Detect which cell encompasses the target text, then output its (x, y) center coordinate. 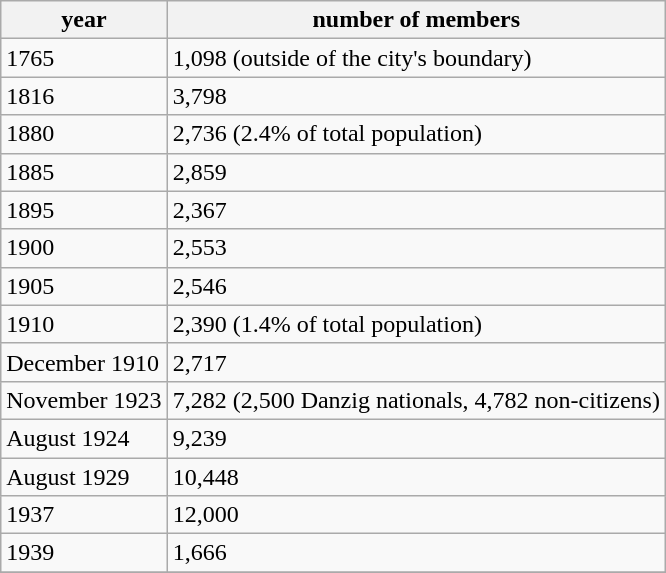
number of members (416, 20)
12,000 (416, 515)
3,798 (416, 96)
1880 (84, 134)
1939 (84, 553)
August 1924 (84, 438)
1,098 (outside of the city's boundary) (416, 58)
2,546 (416, 286)
2,367 (416, 210)
2,553 (416, 248)
1,666 (416, 553)
2,717 (416, 362)
December 1910 (84, 362)
2,736 (2.4% of total population) (416, 134)
1905 (84, 286)
August 1929 (84, 477)
1885 (84, 172)
7,282 (2,500 Danzig nationals, 4,782 non-citizens) (416, 400)
1816 (84, 96)
1900 (84, 248)
10,448 (416, 477)
2,390 (1.4% of total population) (416, 324)
1765 (84, 58)
9,239 (416, 438)
2,859 (416, 172)
November 1923 (84, 400)
year (84, 20)
1937 (84, 515)
1895 (84, 210)
1910 (84, 324)
